Scan for the cell matching the given text and deliver its (X, Y) coordinate at center. 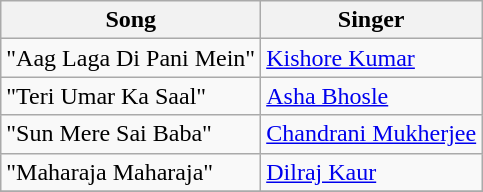
"Aag Laga Di Pani Mein" (131, 58)
"Maharaja Maharaja" (131, 172)
Dilraj Kaur (372, 172)
Asha Bhosle (372, 96)
Chandrani Mukherjee (372, 134)
Song (131, 20)
Singer (372, 20)
"Sun Mere Sai Baba" (131, 134)
"Teri Umar Ka Saal" (131, 96)
Kishore Kumar (372, 58)
